Provide the (X, Y) coordinate of the cell's center where the given text is located.  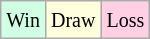
Draw (72, 20)
Loss (126, 20)
Win (24, 20)
